For the text-containing cell, return its midpoint in (x, y) coordinate format. 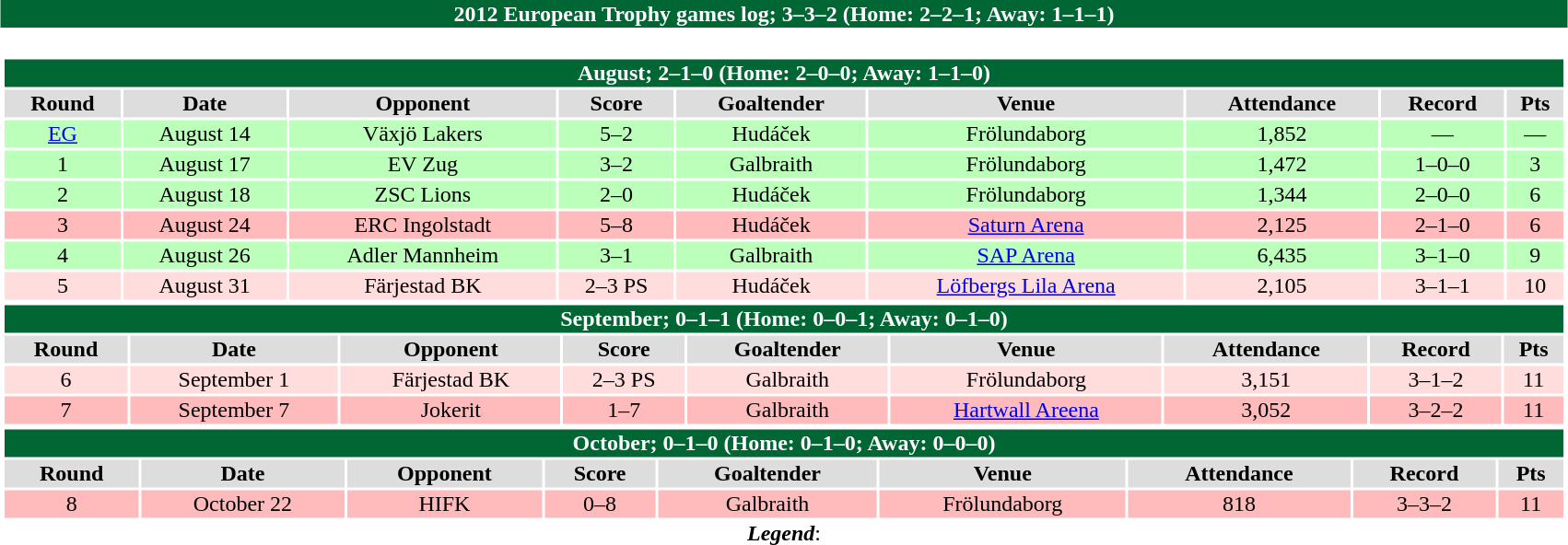
2012 European Trophy games log; 3–3–2 (Home: 2–2–1; Away: 1–1–1) (784, 14)
2,125 (1281, 226)
3–1–2 (1435, 380)
5–8 (616, 226)
818 (1240, 504)
6,435 (1281, 255)
August 17 (205, 165)
3,052 (1266, 410)
7 (65, 410)
1,344 (1281, 194)
October; 0–1–0 (Home: 0–1–0; Away: 0–0–0) (783, 443)
ZSC Lions (423, 194)
August; 2–1–0 (Home: 2–0–0; Away: 1–1–0) (783, 73)
3–2–2 (1435, 410)
3–1–1 (1443, 286)
1,852 (1281, 133)
August 31 (205, 286)
5 (63, 286)
1 (63, 165)
Löfbergs Lila Arena (1026, 286)
August 14 (205, 133)
September; 0–1–1 (Home: 0–0–1; Away: 0–1–0) (783, 319)
September 7 (234, 410)
3–3–2 (1424, 504)
0–8 (600, 504)
2–0–0 (1443, 194)
8 (72, 504)
HIFK (444, 504)
SAP Arena (1026, 255)
EV Zug (423, 165)
4 (63, 255)
Adler Mannheim (423, 255)
October 22 (243, 504)
2,105 (1281, 286)
5–2 (616, 133)
ERC Ingolstadt (423, 226)
Växjö Lakers (423, 133)
Hartwall Areena (1026, 410)
2–0 (616, 194)
Jokerit (451, 410)
1–7 (625, 410)
August 26 (205, 255)
1,472 (1281, 165)
9 (1535, 255)
3–2 (616, 165)
10 (1535, 286)
2 (63, 194)
3–1 (616, 255)
August 18 (205, 194)
Saturn Arena (1026, 226)
EG (63, 133)
3,151 (1266, 380)
September 1 (234, 380)
1–0–0 (1443, 165)
August 24 (205, 226)
3–1–0 (1443, 255)
2–1–0 (1443, 226)
